Pinpoint the cell where the given text exists, returning its [x, y] midpoint coordinate. 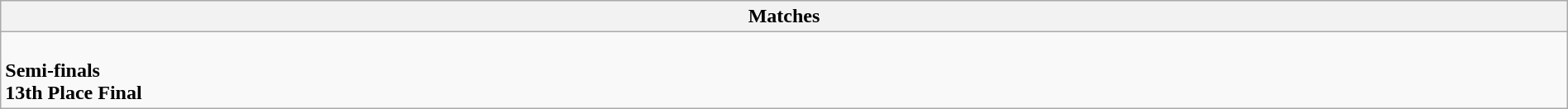
Semi-finals 13th Place Final [784, 70]
Matches [784, 17]
